From the cell containing the given text, extract its center point as (x, y) coordinate. 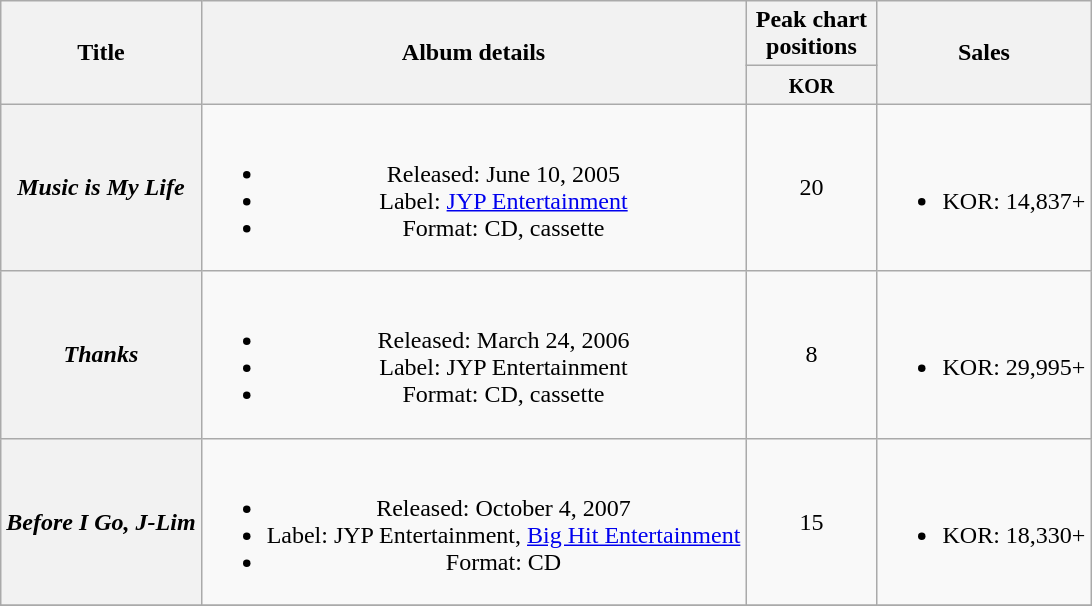
8 (812, 354)
KOR: 18,330+ (984, 522)
Released: March 24, 2006Label: JYP EntertainmentFormat: CD, cassette (474, 354)
Released: October 4, 2007Label: JYP Entertainment, Big Hit EntertainmentFormat: CD (474, 522)
KOR (812, 85)
Before I Go, J-Lim (101, 522)
KOR: 14,837+ (984, 188)
KOR: 29,995+ (984, 354)
Title (101, 52)
Peak chart positions (812, 34)
Album details (474, 52)
Released: June 10, 2005Label: JYP EntertainmentFormat: CD, cassette (474, 188)
15 (812, 522)
20 (812, 188)
Thanks (101, 354)
Sales (984, 52)
Music is My Life (101, 188)
